Extract the (x, y) coordinate from the center of the cell holding the provided text.  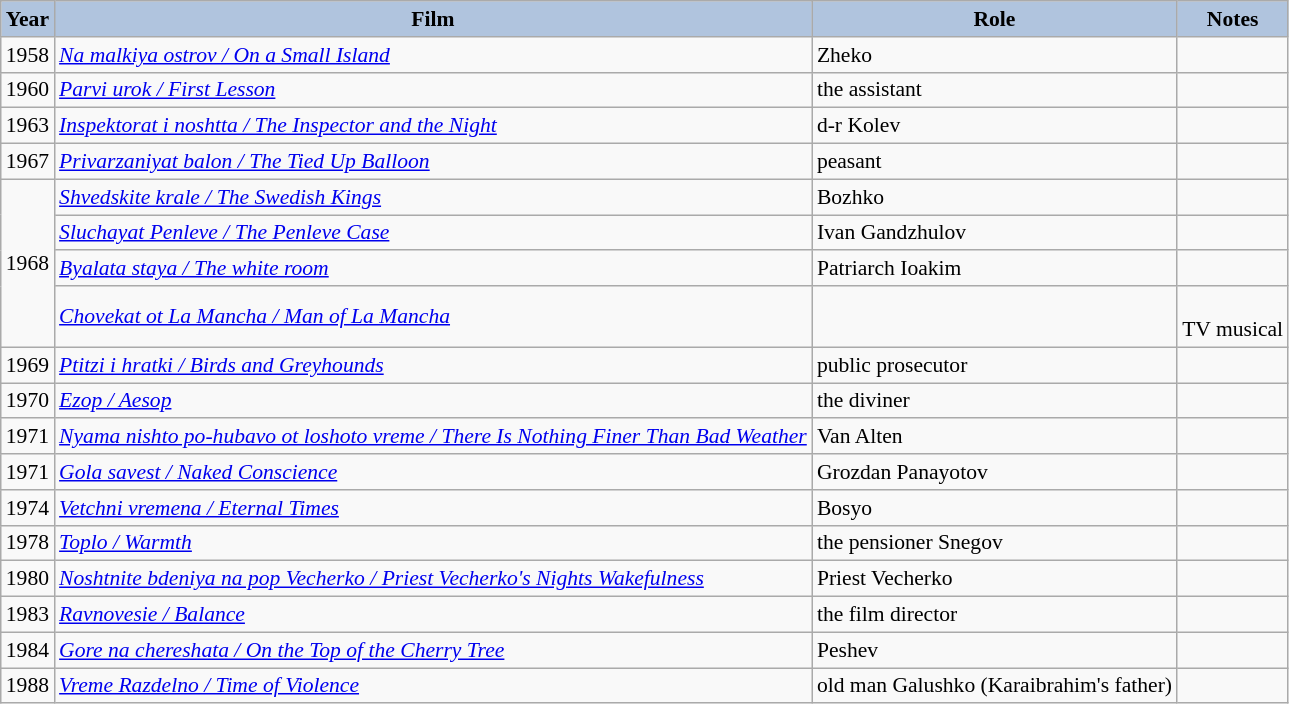
Priest Vecherko (994, 579)
Film (433, 19)
Parvi urok / First Lesson (433, 90)
Van Alten (994, 437)
Sluchayat Penleve / The Penleve Case (433, 233)
1958 (28, 55)
the diviner (994, 401)
Toplo / Warmth (433, 543)
peasant (994, 162)
d-r Kolev (994, 126)
Byalata staya / The white room (433, 269)
Patriarch Ioakim (994, 269)
1974 (28, 508)
1988 (28, 686)
1960 (28, 90)
Zheko (994, 55)
Vetchni vremena / Eternal Times (433, 508)
the film director (994, 615)
Inspektorat i noshtta / The Inspector and the Night (433, 126)
1968 (28, 263)
Ptitzi i hratki / Birds and Greyhounds (433, 365)
the pensioner Snegov (994, 543)
1969 (28, 365)
Year (28, 19)
Na malkiya ostrov / On a Small Island (433, 55)
Bozhko (994, 197)
1970 (28, 401)
Privarzaniyat balon / The Tied Up Balloon (433, 162)
Vreme Razdelno / Time of Violence (433, 686)
Nyama nishto po-hubavo ot loshoto vreme / There Is Nothing Finer Than Bad Weather (433, 437)
Ravnovesie / Balance (433, 615)
Role (994, 19)
Ivan Gandzhulov (994, 233)
1983 (28, 615)
Chovekat ot La Mancha / Man of La Mancha (433, 316)
1978 (28, 543)
Shvedskite krale / The Swedish Kings (433, 197)
Ezop / Aesop (433, 401)
Noshtnite bdeniya na pop Vecherko / Priest Vecherko's Nights Wakefulness (433, 579)
Notes (1232, 19)
the assistant (994, 90)
TV musical (1232, 316)
Bosyo (994, 508)
old man Galushko (Karaibrahim's father) (994, 686)
1980 (28, 579)
Grozdan Panayotov (994, 472)
public prosecutor (994, 365)
1967 (28, 162)
Gola savest / Naked Conscience (433, 472)
Gore na chereshata / On the Top of the Cherry Tree (433, 650)
1963 (28, 126)
Peshev (994, 650)
1984 (28, 650)
